Find where the given text appears and provide that cell's center as [X, Y] coordinate. 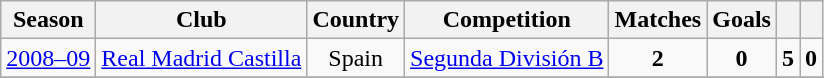
2 [658, 58]
Competition [507, 20]
2008–09 [48, 58]
Segunda División B [507, 58]
Country [356, 20]
Goals [742, 20]
5 [788, 58]
Season [48, 20]
Real Madrid Castilla [202, 58]
Club [202, 20]
Matches [658, 20]
Spain [356, 58]
